Find where the given text appears and provide that cell's center as (X, Y) coordinate. 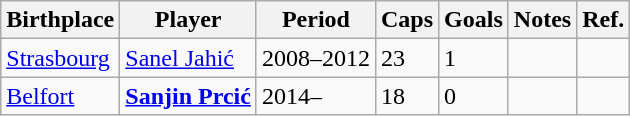
Period (316, 20)
Birthplace (60, 20)
Player (188, 20)
Ref. (604, 20)
Caps (406, 20)
2008–2012 (316, 58)
Strasbourg (60, 58)
Belfort (60, 96)
Sanjin Prcić (188, 96)
18 (406, 96)
1 (474, 58)
0 (474, 96)
23 (406, 58)
Notes (542, 20)
Goals (474, 20)
2014– (316, 96)
Sanel Jahić (188, 58)
